Identify which cell holds the provided text, then report its (X, Y) central coordinate. 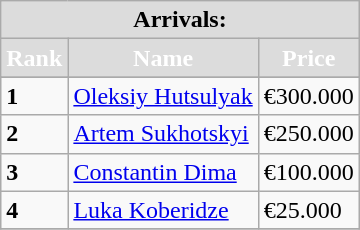
Arrivals: (180, 20)
Constantin Dima (163, 172)
€300.000 (308, 96)
Artem Sukhotskyi (163, 134)
3 (34, 172)
4 (34, 210)
Name (163, 58)
€25.000 (308, 210)
Rank (34, 58)
1 (34, 96)
Luka Koberidze (163, 210)
€250.000 (308, 134)
Oleksiy Hutsulyak (163, 96)
Price (308, 58)
2 (34, 134)
€100.000 (308, 172)
